Detect which cell encompasses the target text, then output its [X, Y] center coordinate. 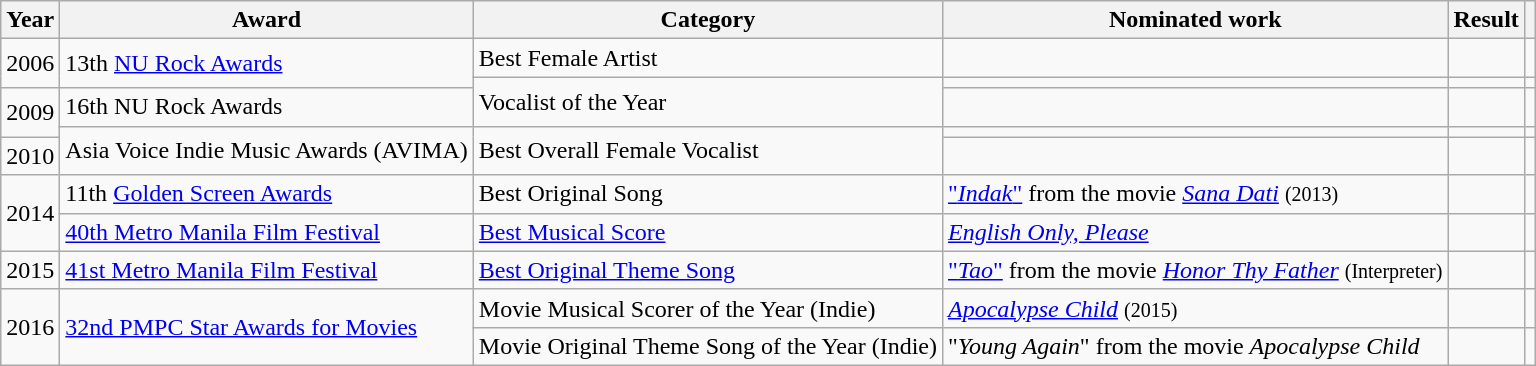
Best Female Artist [708, 58]
"Indak" from the movie Sana Dati (2013) [1194, 194]
40th Metro Manila Film Festival [266, 232]
Vocalist of the Year [708, 102]
13th NU Rock Awards [266, 64]
2015 [30, 270]
32nd PMPC Star Awards for Movies [266, 327]
Award [266, 20]
2006 [30, 64]
Category [708, 20]
16th NU Rock Awards [266, 107]
11th Golden Screen Awards [266, 194]
Best Musical Score [708, 232]
2009 [30, 112]
41st Metro Manila Film Festival [266, 270]
Movie Musical Scorer of the Year (Indie) [708, 308]
Apocalypse Child (2015) [1194, 308]
Movie Original Theme Song of the Year (Indie) [708, 346]
Best Overall Female Vocalist [708, 150]
Best Original Song [708, 194]
2016 [30, 327]
2010 [30, 156]
Year [30, 20]
"Young Again" from the movie Apocalypse Child [1194, 346]
Asia Voice Indie Music Awards (AVIMA) [266, 150]
2014 [30, 213]
English Only, Please [1194, 232]
"Tao" from the movie Honor Thy Father (Interpreter) [1194, 270]
Result [1486, 20]
Best Original Theme Song [708, 270]
Nominated work [1194, 20]
